Detect which cell encompasses the target text, then output its [X, Y] center coordinate. 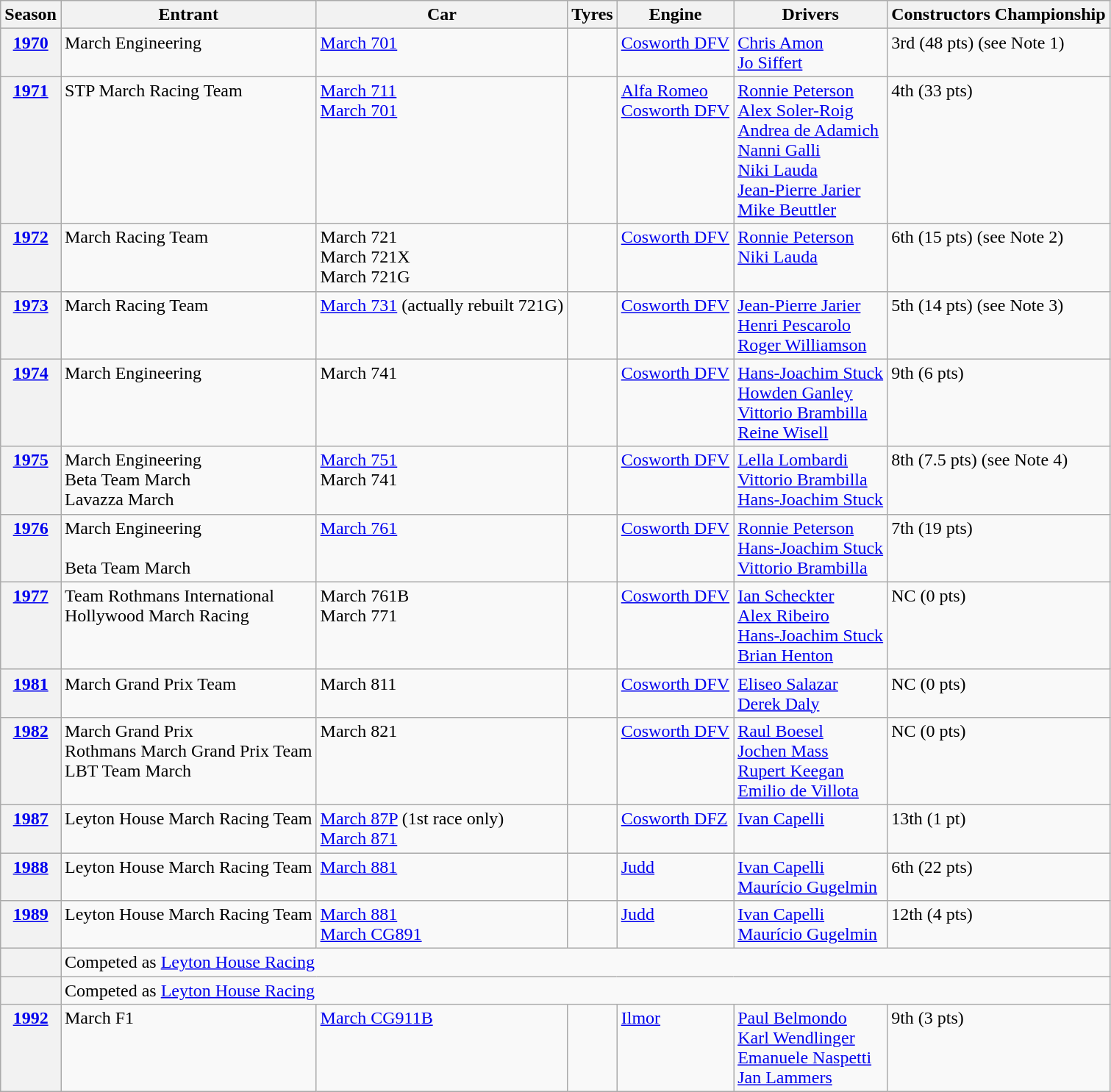
4th (33 pts) [999, 150]
Season [31, 15]
March Grand Prix Team [188, 693]
March F1 [188, 1049]
Ronnie PetersonAlex Soler-RoigAndrea de AdamichNanni GalliNiki LaudaJean-Pierre JarierMike Beuttler [810, 150]
Ronnie PetersonHans-Joachim StuckVittorio Brambilla [810, 548]
March 821 [442, 760]
1974 [31, 403]
Ian ScheckterAlex RibeiroHans-Joachim StuckBrian Henton [810, 625]
Cosworth DFZ [675, 828]
March 701 [442, 53]
Eliseo SalazarDerek Daly [810, 693]
1971 [31, 150]
Ivan Capelli [810, 828]
Hans-Joachim StuckHowden GanleyVittorio BrambillaReine Wisell [810, 403]
March EngineeringBeta Team March [188, 548]
Engine [675, 15]
Ilmor [675, 1049]
9th (6 pts) [999, 403]
1987 [31, 828]
Constructors Championship [999, 15]
March Grand PrixRothmans March Grand Prix TeamLBT Team March [188, 760]
March 87P (1st race only)March 871 [442, 828]
March 731 (actually rebuilt 721G) [442, 325]
1992 [31, 1049]
3rd (48 pts) (see Note 1) [999, 53]
5th (14 pts) (see Note 3) [999, 325]
Raul BoeselJochen MassRupert KeeganEmilio de Villota [810, 760]
March EngineeringBeta Team MarchLavazza March [188, 480]
1975 [31, 480]
March 881March CG891 [442, 925]
Jean-Pierre JarierHenri PescaroloRoger Williamson [810, 325]
8th (7.5 pts) (see Note 4) [999, 480]
Paul BelmondoKarl WendlingerEmanuele NaspettiJan Lammers [810, 1049]
Entrant [188, 15]
March 881 [442, 877]
March 761 [442, 548]
1989 [31, 925]
1981 [31, 693]
March 811 [442, 693]
Ronnie PetersonNiki Lauda [810, 257]
March 741 [442, 403]
March 761BMarch 771 [442, 625]
1977 [31, 625]
March 711March 701 [442, 150]
7th (19 pts) [999, 548]
STP March Racing Team [188, 150]
Drivers [810, 15]
Car [442, 15]
Alfa RomeoCosworth DFV [675, 150]
Team Rothmans InternationalHollywood March Racing [188, 625]
1976 [31, 548]
13th (1 pt) [999, 828]
6th (22 pts) [999, 877]
12th (4 pts) [999, 925]
Lella LombardiVittorio BrambillaHans-Joachim Stuck [810, 480]
1982 [31, 760]
March 751March 741 [442, 480]
Tyres [593, 15]
6th (15 pts) (see Note 2) [999, 257]
March 721March 721XMarch 721G [442, 257]
1972 [31, 257]
March CG911B [442, 1049]
1988 [31, 877]
9th (3 pts) [999, 1049]
1973 [31, 325]
1970 [31, 53]
Chris AmonJo Siffert [810, 53]
